Scan for the cell matching the given text and deliver its [X, Y] coordinate at center. 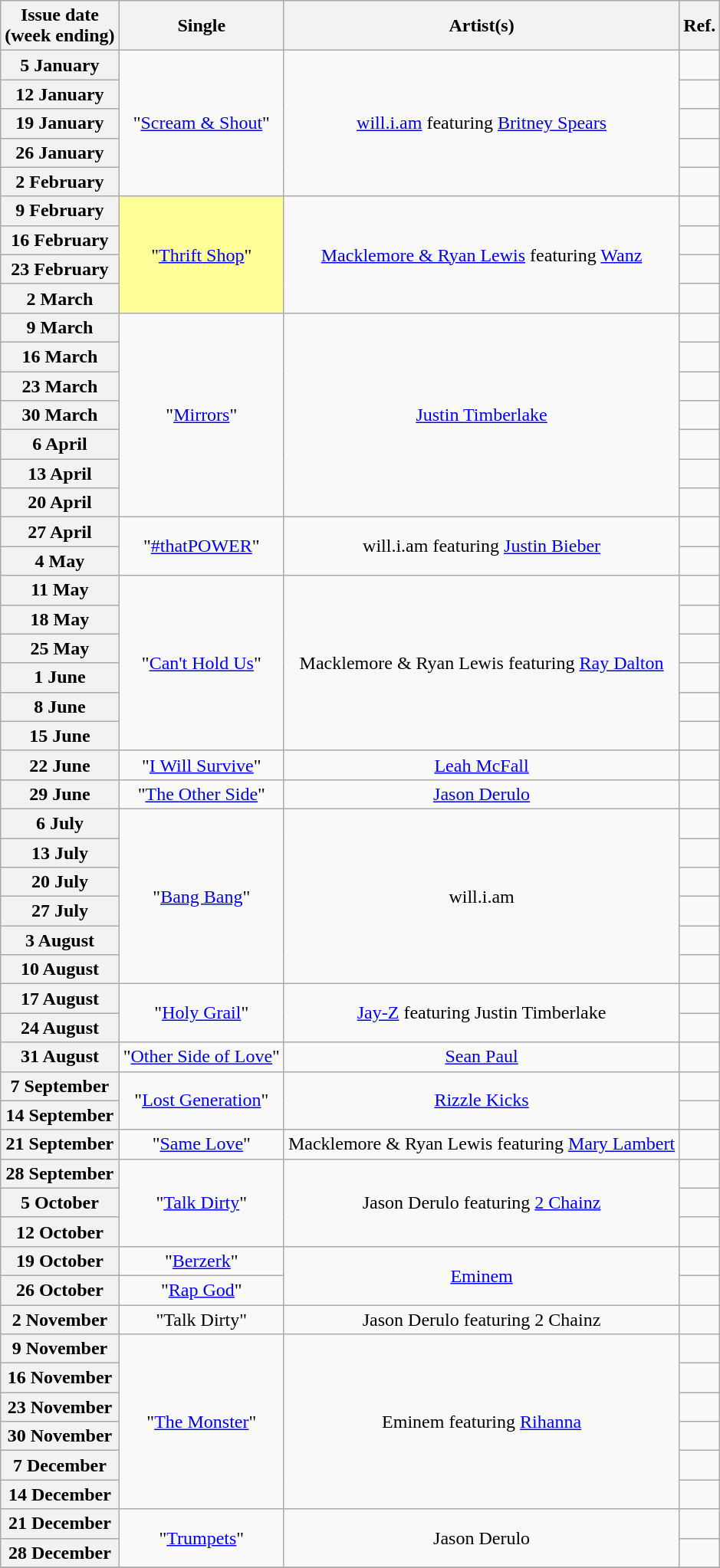
"Berzerk" [201, 1261]
6 July [60, 823]
Macklemore & Ryan Lewis featuring Wanz [482, 254]
"The Other Side" [201, 794]
will.i.am featuring Britney Spears [482, 123]
5 January [60, 65]
Eminem featuring Rihanna [482, 1422]
14 December [60, 1494]
21 September [60, 1144]
14 September [60, 1115]
16 March [60, 356]
31 August [60, 1057]
Rizzle Kicks [482, 1101]
2 March [60, 298]
17 August [60, 999]
27 April [60, 532]
8 June [60, 707]
9 February [60, 211]
"#thatPOWER" [201, 546]
"I Will Survive" [201, 765]
"Holy Grail" [201, 1013]
"Can't Hold Us" [201, 663]
"Trumpets" [201, 1538]
Jay-Z featuring Justin Timberlake [482, 1013]
"Scream & Shout" [201, 123]
Artist(s) [482, 26]
Macklemore & Ryan Lewis featuring Ray Dalton [482, 663]
Sean Paul [482, 1057]
30 November [60, 1436]
9 November [60, 1349]
will.i.am [482, 896]
28 December [60, 1553]
22 June [60, 765]
7 September [60, 1086]
18 May [60, 619]
Single [201, 26]
Leah McFall [482, 765]
16 February [60, 240]
28 September [60, 1173]
15 June [60, 736]
2 November [60, 1319]
27 July [60, 911]
19 January [60, 123]
"Lost Generation" [201, 1101]
12 January [60, 94]
16 November [60, 1378]
Ref. [699, 26]
1 June [60, 677]
"The Monster" [201, 1422]
"Same Love" [201, 1144]
"Rap God" [201, 1290]
13 July [60, 853]
"Thrift Shop" [201, 254]
5 October [60, 1202]
11 May [60, 590]
"Bang Bang" [201, 896]
Issue date(week ending) [60, 26]
19 October [60, 1261]
20 July [60, 882]
Eminem [482, 1275]
13 April [60, 474]
26 October [60, 1290]
23 November [60, 1407]
26 January [60, 153]
4 May [60, 561]
29 June [60, 794]
9 March [60, 327]
20 April [60, 503]
"Other Side of Love" [201, 1057]
24 August [60, 1028]
10 August [60, 969]
Macklemore & Ryan Lewis featuring Mary Lambert [482, 1144]
30 March [60, 415]
23 March [60, 385]
6 April [60, 444]
3 August [60, 940]
25 May [60, 648]
Justin Timberlake [482, 415]
21 December [60, 1524]
"Mirrors" [201, 415]
12 October [60, 1232]
will.i.am featuring Justin Bieber [482, 546]
23 February [60, 269]
7 December [60, 1465]
2 February [60, 182]
